Provide the (x, y) coordinate of the cell's center where the given text is located.  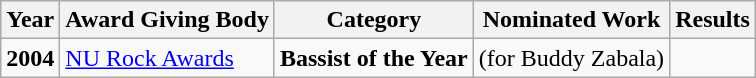
Nominated Work (571, 20)
NU Rock Awards (168, 58)
Category (374, 20)
Results (713, 20)
Year (30, 20)
2004 (30, 58)
Bassist of the Year (374, 58)
(for Buddy Zabala) (571, 58)
Award Giving Body (168, 20)
